Return the [X, Y] coordinate for the center point of the cell that contains the specified text.  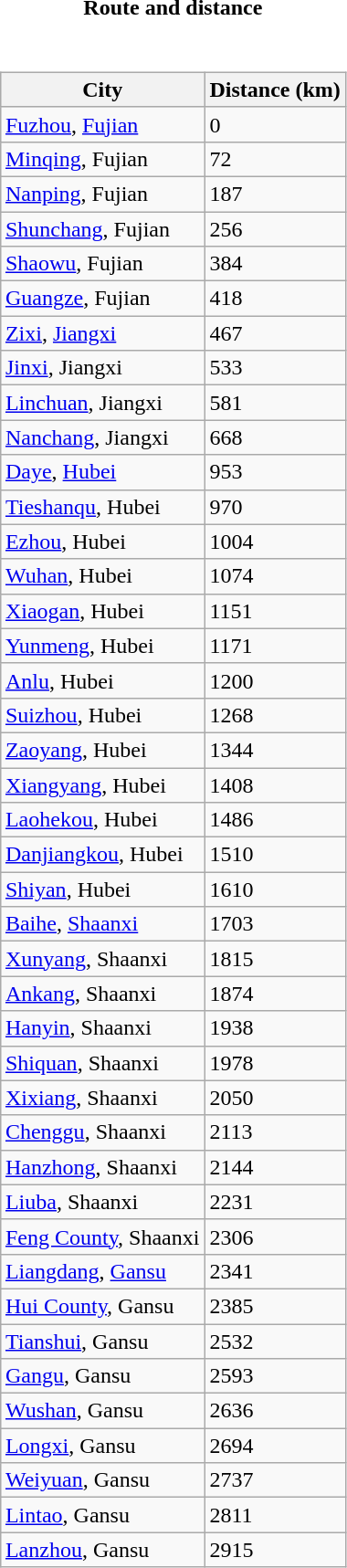
256 [275, 229]
2636 [275, 1411]
467 [275, 333]
Shiquan, Shaanxi [102, 1063]
2341 [275, 1271]
Linchuan, Jiangxi [102, 403]
953 [275, 472]
Jinxi, Jiangxi [102, 368]
668 [275, 437]
Lanzhou, Gansu [102, 1550]
2306 [275, 1237]
Gangu, Gansu [102, 1376]
1938 [275, 1028]
384 [275, 264]
Chenggu, Shaanxi [102, 1132]
1610 [275, 889]
2532 [275, 1342]
Danjiangkou, Hubei [102, 855]
Minqing, Fujian [102, 159]
1510 [275, 855]
Shaowu, Fujian [102, 264]
Laohekou, Hubei [102, 820]
Guangze, Fujian [102, 299]
2593 [275, 1376]
Weiyuan, Gansu [102, 1480]
Tieshanqu, Hubei [102, 507]
Xixiang, Shaanxi [102, 1098]
City [102, 89]
2694 [275, 1446]
Ankang, Shaanxi [102, 994]
Xunyang, Shaanxi [102, 959]
2811 [275, 1515]
Liuba, Shaanxi [102, 1202]
533 [275, 368]
1703 [275, 924]
Nanping, Fujian [102, 194]
Baihe, Shaanxi [102, 924]
Tianshui, Gansu [102, 1342]
Lintao, Gansu [102, 1515]
Shiyan, Hubei [102, 889]
Suizhou, Hubei [102, 715]
Hanyin, Shaanxi [102, 1028]
1344 [275, 750]
2737 [275, 1480]
Anlu, Hubei [102, 680]
Daye, Hubei [102, 472]
Zixi, Jiangxi [102, 333]
2144 [275, 1167]
Nanchang, Jiangxi [102, 437]
0 [275, 124]
1200 [275, 680]
Wushan, Gansu [102, 1411]
1171 [275, 646]
Shunchang, Fujian [102, 229]
1815 [275, 959]
1486 [275, 820]
581 [275, 403]
Wuhan, Hubei [102, 576]
Distance (km) [275, 89]
2385 [275, 1306]
2915 [275, 1550]
Fuzhou, Fujian [102, 124]
2113 [275, 1132]
418 [275, 299]
1074 [275, 576]
Hui County, Gansu [102, 1306]
Longxi, Gansu [102, 1446]
1004 [275, 542]
1978 [275, 1063]
2050 [275, 1098]
2231 [275, 1202]
Xiaogan, Hubei [102, 611]
187 [275, 194]
72 [275, 159]
1874 [275, 994]
1151 [275, 611]
1268 [275, 715]
Liangdang, Gansu [102, 1271]
Xiangyang, Hubei [102, 784]
Feng County, Shaanxi [102, 1237]
Ezhou, Hubei [102, 542]
Hanzhong, Shaanxi [102, 1167]
Zaoyang, Hubei [102, 750]
Yunmeng, Hubei [102, 646]
970 [275, 507]
1408 [275, 784]
